Find where the given text appears and provide that cell's center as [x, y] coordinate. 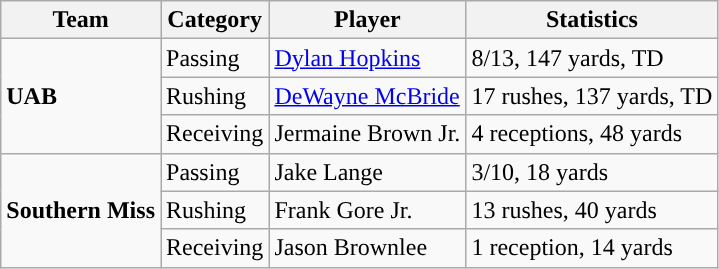
Dylan Hopkins [368, 58]
Jake Lange [368, 172]
Jermaine Brown Jr. [368, 134]
Player [368, 20]
Jason Brownlee [368, 248]
UAB [81, 96]
Category [214, 20]
Frank Gore Jr. [368, 210]
13 rushes, 40 yards [592, 210]
8/13, 147 yards, TD [592, 58]
Team [81, 20]
1 reception, 14 yards [592, 248]
4 receptions, 48 yards [592, 134]
17 rushes, 137 yards, TD [592, 96]
DeWayne McBride [368, 96]
3/10, 18 yards [592, 172]
Southern Miss [81, 210]
Statistics [592, 20]
